For the text-containing cell, return its midpoint in (X, Y) coordinate format. 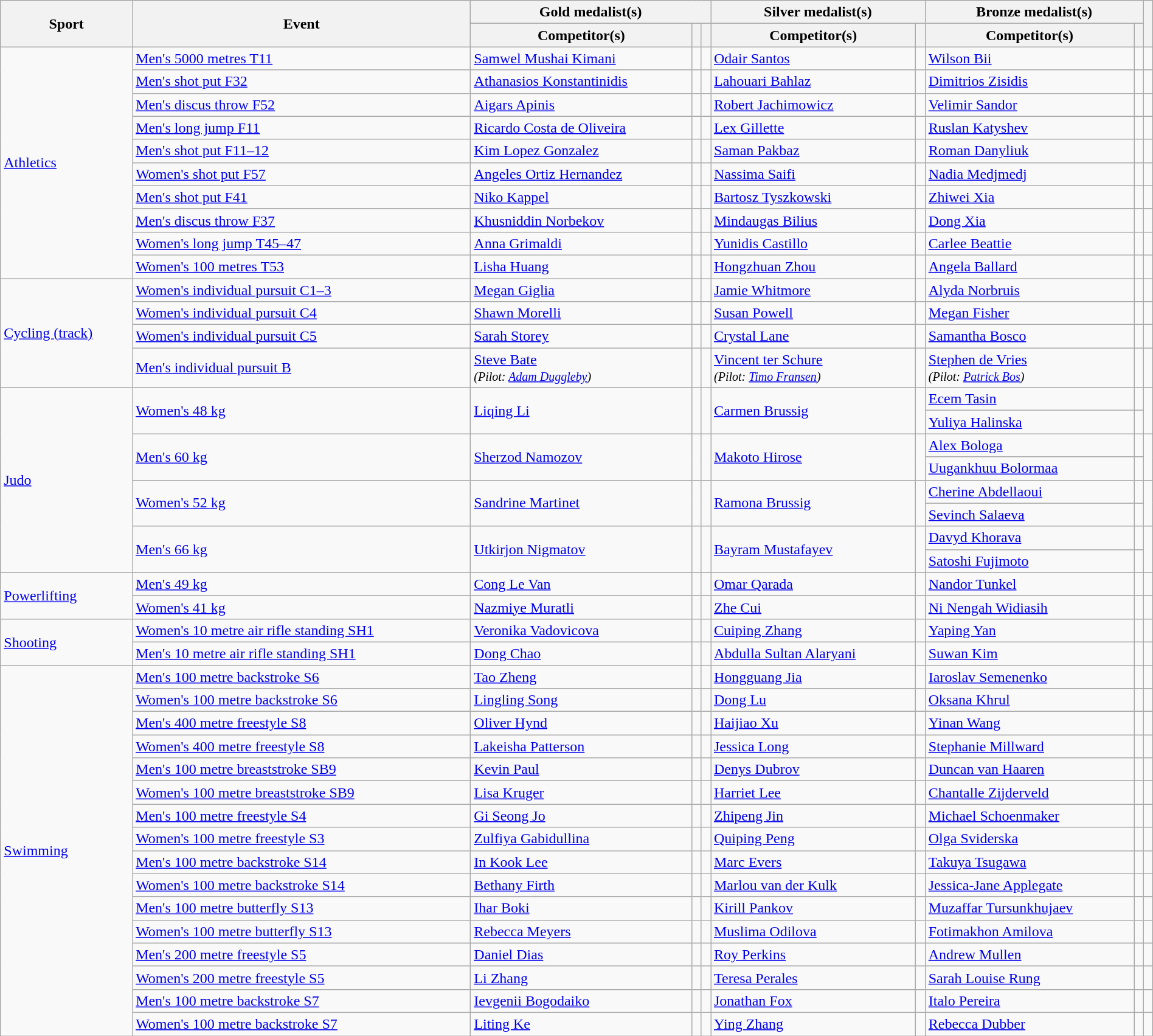
Women's 48 kg (302, 411)
Lisa Kruger (581, 793)
Cycling (track) (67, 333)
Shooting (67, 642)
Men's 100 metre breaststroke SB9 (302, 770)
Liting Ke (581, 1024)
Women's 100 metre freestyle S3 (302, 839)
Men's 400 metre freestyle S8 (302, 723)
Ying Zhang (812, 1024)
Lahouari Bahlaz (812, 82)
Nadia Medjmedj (1029, 174)
Rebecca Meyers (581, 931)
Italo Pereira (1029, 1001)
Zulfiya Gabidullina (581, 839)
Khusniddin Norbekov (581, 220)
Nassima Saifi (812, 174)
Men's 100 metre freestyle S4 (302, 816)
Alyda Norbruis (1029, 290)
Roman Danyliuk (1029, 151)
Ecem Tasin (1029, 399)
Mindaugas Bilius (812, 220)
Women's 100 metre backstroke S7 (302, 1024)
Makoto Hirose (812, 457)
Women's 10 metre air rifle standing SH1 (302, 630)
Men's 60 kg (302, 457)
Saman Pakbaz (812, 151)
Andrew Mullen (1029, 954)
Kim Lopez Gonzalez (581, 151)
Sarah Storey (581, 336)
Stephanie Millward (1029, 746)
Men's 100 metre butterfly S13 (302, 908)
Jonathan Fox (812, 1001)
Gi Seong Jo (581, 816)
Jessica-Jane Applegate (1029, 885)
Silver medalist(s) (817, 12)
Nazmiye Muratli (581, 607)
Men's shot put F32 (302, 82)
Megan Giglia (581, 290)
Angeles Ortiz Hernandez (581, 174)
Lakeisha Patterson (581, 746)
Satoshi Fujimoto (1029, 561)
Athletics (67, 163)
Hongguang Jia (812, 677)
Ihar Boki (581, 908)
Liqing Li (581, 411)
Men's 10 metre air rifle standing SH1 (302, 653)
Dong Chao (581, 653)
Jessica Long (812, 746)
Yaping Yan (1029, 630)
Lisha Huang (581, 266)
Men's long jump F11 (302, 128)
Event (302, 24)
Men's 5000 metres T11 (302, 58)
Women's 200 metre freestyle S5 (302, 978)
Takuya Tsugawa (1029, 862)
Michael Schoenmaker (1029, 816)
Teresa Perales (812, 978)
Yunidis Castillo (812, 243)
Yinan Wang (1029, 723)
Robert Jachimowicz (812, 105)
Ievgenii Bogodaiko (581, 1001)
Sherzod Namozov (581, 457)
Lex Gillette (812, 128)
Veronika Vadovicova (581, 630)
Quiping Peng (812, 839)
Denys Dubrov (812, 770)
Odair Santos (812, 58)
Women's 400 metre freestyle S8 (302, 746)
Shawn Morelli (581, 313)
Fotimakhon Amilova (1029, 931)
Susan Powell (812, 313)
Men's 200 metre freestyle S5 (302, 954)
Ramona Brussig (812, 503)
Oksana Khrul (1029, 700)
Women's individual pursuit C4 (302, 313)
Muzaffar Tursunkhujaev (1029, 908)
Men's shot put F11–12 (302, 151)
Women's individual pursuit C1–3 (302, 290)
Haijiao Xu (812, 723)
Velimir Sandor (1029, 105)
Marc Evers (812, 862)
Suwan Kim (1029, 653)
Jamie Whitmore (812, 290)
Sevinch Salaeva (1029, 515)
Wilson Bii (1029, 58)
Gold medalist(s) (591, 12)
Men's discus throw F37 (302, 220)
Uugankhuu Bolormaa (1029, 468)
Ricardo Costa de Oliveira (581, 128)
Hongzhuan Zhou (812, 266)
Megan Fisher (1029, 313)
Niko Kappel (581, 197)
Oliver Hynd (581, 723)
Roy Perkins (812, 954)
Men's 100 metre backstroke S6 (302, 677)
Steve Bate(Pilot: Adam Duggleby) (581, 367)
Lingling Song (581, 700)
Iaroslav Semenenko (1029, 677)
Zhe Cui (812, 607)
Harriet Lee (812, 793)
Zhiwei Xia (1029, 197)
Cong Le Van (581, 584)
Omar Qarada (812, 584)
Vincent ter Schure(Pilot: Timo Fransen) (812, 367)
Daniel Dias (581, 954)
Li Zhang (581, 978)
Davyd Khorava (1029, 538)
Sarah Louise Rung (1029, 978)
Anna Grimaldi (581, 243)
Bartosz Tyszkowski (812, 197)
Sandrine Martinet (581, 503)
Bethany Firth (581, 885)
Women's 100 metre butterfly S13 (302, 931)
Stephen de Vries(Pilot: Patrick Bos) (1029, 367)
Muslima Odilova (812, 931)
Bayram Mustafayev (812, 549)
Duncan van Haaren (1029, 770)
Women's 100 metre backstroke S14 (302, 885)
Alex Bologa (1029, 445)
Cherine Abdellaoui (1029, 492)
Men's 100 metre backstroke S7 (302, 1001)
Rebecca Dubber (1029, 1024)
Chantalle Zijderveld (1029, 793)
Carlee Beattie (1029, 243)
Powerlifting (67, 596)
Zhipeng Jin (812, 816)
Olga Sviderska (1029, 839)
Men's individual pursuit B (302, 367)
Carmen Brussig (812, 411)
Men's 100 metre backstroke S14 (302, 862)
Men's shot put F41 (302, 197)
Nandor Tunkel (1029, 584)
Women's 100 metre backstroke S6 (302, 700)
Yuliya Halinska (1029, 422)
Samwel Mushai Kimani (581, 58)
Samantha Bosco (1029, 336)
Judo (67, 480)
Cuiping Zhang (812, 630)
Women's long jump T45–47 (302, 243)
Kirill Pankov (812, 908)
Kevin Paul (581, 770)
Women's 52 kg (302, 503)
Utkirjon Nigmatov (581, 549)
Women's 41 kg (302, 607)
Women's shot put F57 (302, 174)
Marlou van der Kulk (812, 885)
Swimming (67, 850)
Men's 66 kg (302, 549)
Dong Xia (1029, 220)
Men's discus throw F52 (302, 105)
Sport (67, 24)
Tao Zheng (581, 677)
Women's 100 metres T53 (302, 266)
Bronze medalist(s) (1034, 12)
Men's 49 kg (302, 584)
Ruslan Katyshev (1029, 128)
Abdulla Sultan Alaryani (812, 653)
Crystal Lane (812, 336)
Angela Ballard (1029, 266)
Athanasios Konstantinidis (581, 82)
Ni Nengah Widiasih (1029, 607)
Women's 100 metre breaststroke SB9 (302, 793)
In Kook Lee (581, 862)
Dimitrios Zisidis (1029, 82)
Aigars Apinis (581, 105)
Dong Lu (812, 700)
Women's individual pursuit C5 (302, 336)
